Pinpoint the cell where the given text exists, returning its [X, Y] midpoint coordinate. 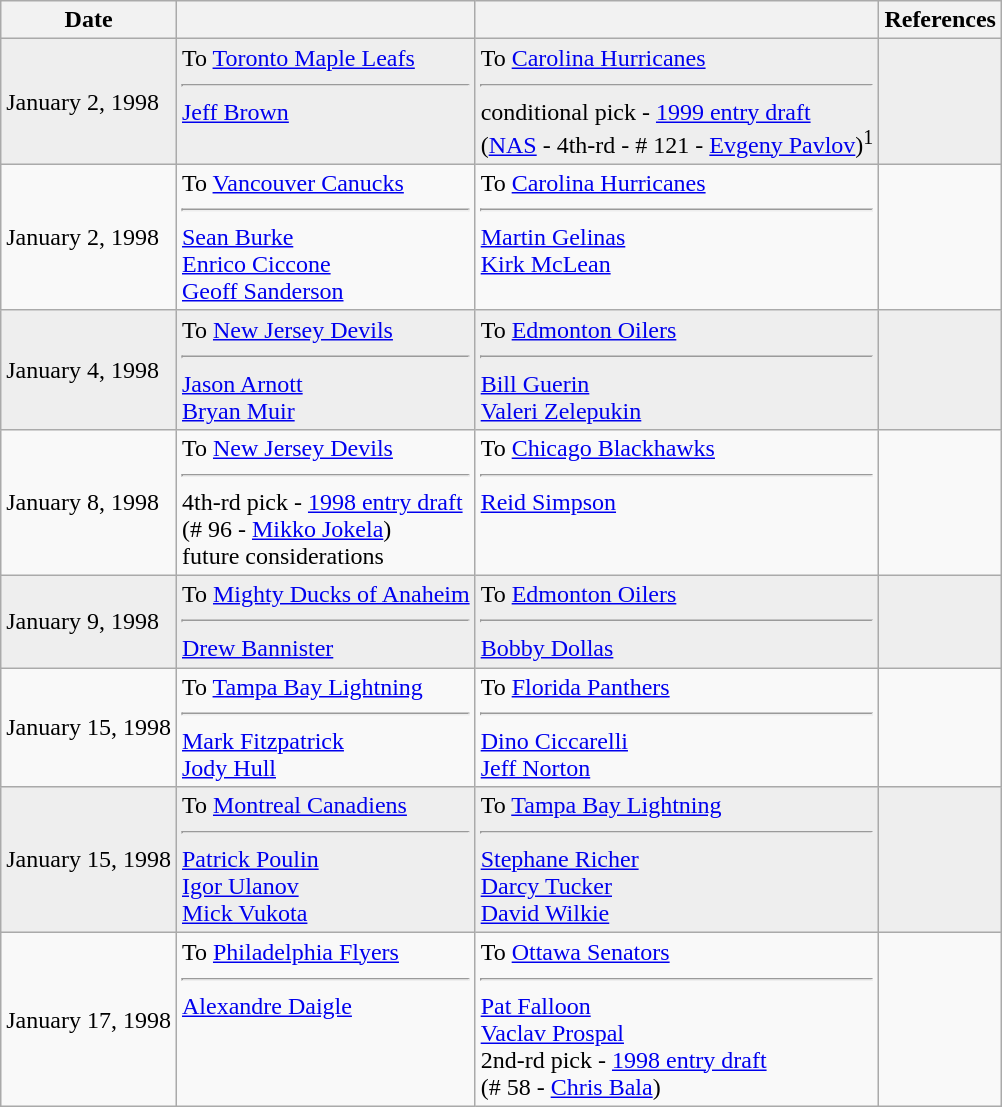
To Ottawa SenatorsPat FalloonVaclav Prospal2nd-rd pick - 1998 entry draft(# 58 - Chris Bala) [677, 1020]
January 4, 1998 [89, 370]
To Florida PanthersDino CiccarelliJeff Norton [677, 728]
To Vancouver CanucksSean BurkeEnrico CicconeGeoff Sanderson [326, 237]
To Philadelphia FlyersAlexandre Daigle [326, 1020]
January 8, 1998 [89, 502]
To New Jersey Devils4th-rd pick - 1998 entry draft(# 96 - Mikko Jokela)future considerations [326, 502]
References [940, 20]
To Carolina Hurricanesconditional pick - 1999 entry draft(NAS - 4th-rd - # 121 - Evgeny Pavlov)1 [677, 102]
To Tampa Bay LightningMark FitzpatrickJody Hull [326, 728]
To Edmonton OilersBobby Dollas [677, 622]
To Chicago BlackhawksReid Simpson [677, 502]
To Tampa Bay LightningStephane RicherDarcy TuckerDavid Wilkie [677, 860]
To Edmonton OilersBill GuerinValeri Zelepukin [677, 370]
To New Jersey DevilsJason ArnottBryan Muir [326, 370]
Date [89, 20]
To Toronto Maple LeafsJeff Brown [326, 102]
To Carolina HurricanesMartin GelinasKirk McLean [677, 237]
To Mighty Ducks of AnaheimDrew Bannister [326, 622]
January 9, 1998 [89, 622]
January 17, 1998 [89, 1020]
To Montreal CanadiensPatrick PoulinIgor UlanovMick Vukota [326, 860]
